Identify which cell holds the provided text, then report its [X, Y] central coordinate. 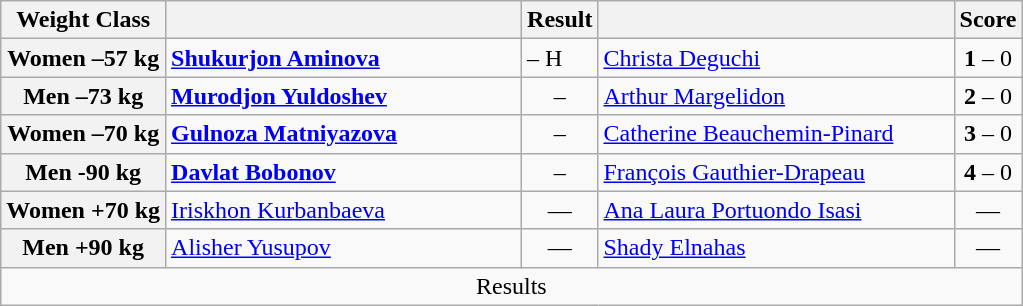
Results [512, 286]
Davlat Bobonov [344, 172]
Result [560, 20]
1 – 0 [988, 58]
2 – 0 [988, 96]
Ana Laura Portuondo Isasi [776, 210]
Score [988, 20]
3 – 0 [988, 134]
Women –57 kg [84, 58]
Alisher Yusupov [344, 248]
Gulnoza Matniyazova [344, 134]
4 – 0 [988, 172]
Weight Class [84, 20]
Shukurjon Aminova [344, 58]
Iriskhon Kurbanbaeva [344, 210]
François Gauthier-Drapeau [776, 172]
Murodjon Yuldoshev [344, 96]
Shady Elnahas [776, 248]
Women +70 kg [84, 210]
Men -90 kg [84, 172]
Men +90 kg [84, 248]
Men –73 kg [84, 96]
Christa Deguchi [776, 58]
Catherine Beauchemin-Pinard [776, 134]
Women –70 kg [84, 134]
Arthur Margelidon [776, 96]
– H [560, 58]
